Return [x, y] of the center of cell containing provided text 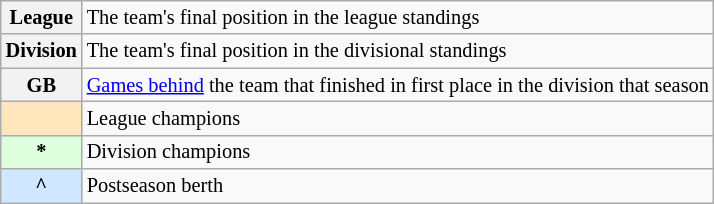
League [42, 17]
Postseason berth [398, 186]
^ [42, 186]
Division champions [398, 152]
* [42, 152]
Games behind the team that finished in first place in the division that season [398, 85]
GB [42, 85]
Division [42, 51]
League champions [398, 118]
The team's final position in the league standings [398, 17]
The team's final position in the divisional standings [398, 51]
